Return (X, Y) of the center of cell containing provided text 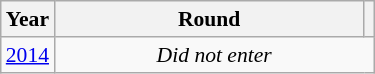
Round (209, 19)
Did not enter (214, 55)
Year (28, 19)
2014 (28, 55)
